Output the (X, Y) coordinate of the center of the cell containing the given text.  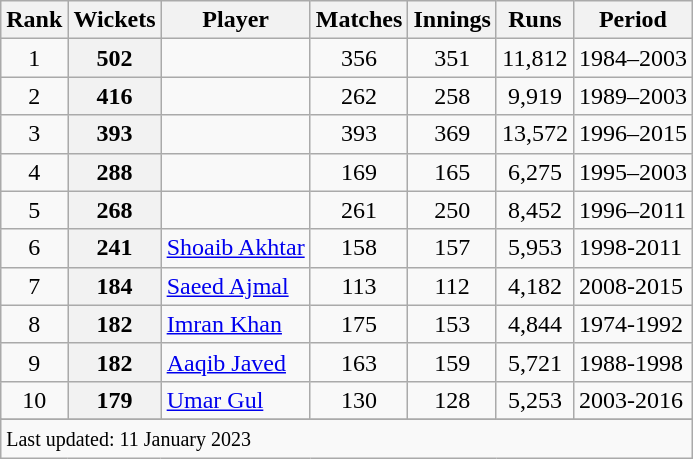
Imran Khan (236, 324)
7 (34, 286)
4 (34, 172)
Runs (534, 20)
9 (34, 362)
130 (359, 400)
13,572 (534, 134)
8 (34, 324)
157 (452, 248)
1974-1992 (632, 324)
5,253 (534, 400)
Aaqib Javed (236, 362)
6,275 (534, 172)
356 (359, 58)
5,953 (534, 248)
5 (34, 210)
351 (452, 58)
Saeed Ajmal (236, 286)
4,182 (534, 286)
128 (452, 400)
Period (632, 20)
159 (452, 362)
1989–2003 (632, 96)
9,919 (534, 96)
288 (114, 172)
153 (452, 324)
Rank (34, 20)
Innings (452, 20)
165 (452, 172)
2 (34, 96)
1984–2003 (632, 58)
5,721 (534, 362)
184 (114, 286)
1995–2003 (632, 172)
Player (236, 20)
169 (359, 172)
241 (114, 248)
163 (359, 362)
268 (114, 210)
258 (452, 96)
175 (359, 324)
11,812 (534, 58)
1996–2011 (632, 210)
369 (452, 134)
6 (34, 248)
Shoaib Akhtar (236, 248)
10 (34, 400)
1998-2011 (632, 248)
Wickets (114, 20)
Last updated: 11 January 2023 (347, 438)
2003-2016 (632, 400)
113 (359, 286)
1988-1998 (632, 362)
1 (34, 58)
Umar Gul (236, 400)
2008-2015 (632, 286)
179 (114, 400)
262 (359, 96)
250 (452, 210)
158 (359, 248)
Matches (359, 20)
112 (452, 286)
4,844 (534, 324)
261 (359, 210)
3 (34, 134)
8,452 (534, 210)
502 (114, 58)
416 (114, 96)
1996–2015 (632, 134)
